Extract the [x, y] coordinate from the center of the cell holding the provided text.  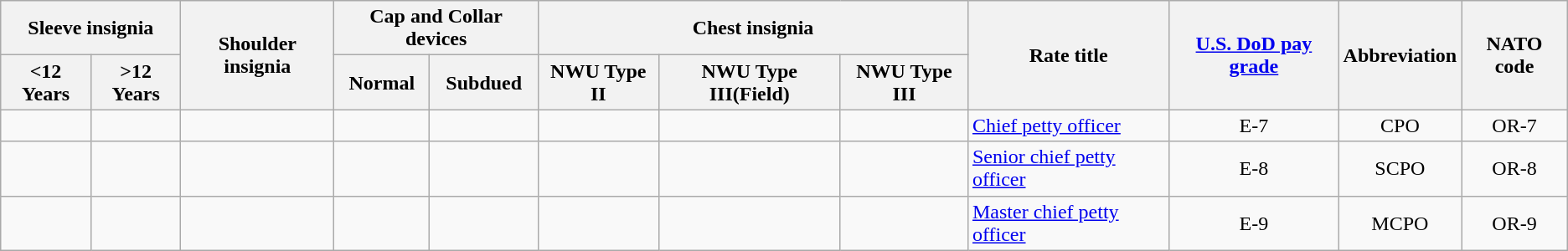
Shoulder insignia [258, 55]
OR-8 [1514, 169]
Chief petty officer [1068, 125]
Rate title [1068, 55]
E-7 [1254, 125]
>12 Years [136, 82]
NWU Type III [904, 82]
Master chief petty officer [1068, 223]
Cap and Collar devices [436, 28]
Sleeve insignia [90, 28]
NATO code [1514, 55]
Abbreviation [1400, 55]
CPO [1400, 125]
Normal [382, 82]
E-8 [1254, 169]
Senior chief petty officer [1068, 169]
MCPO [1400, 223]
OR-9 [1514, 223]
E-9 [1254, 223]
NWU Type II [598, 82]
OR-7 [1514, 125]
Chest insignia [754, 28]
<12 Years [46, 82]
Subdued [484, 82]
SCPO [1400, 169]
NWU Type III(Field) [749, 82]
U.S. DoD pay grade [1254, 55]
